Extract the [x, y] coordinate from the center of the cell holding the provided text.  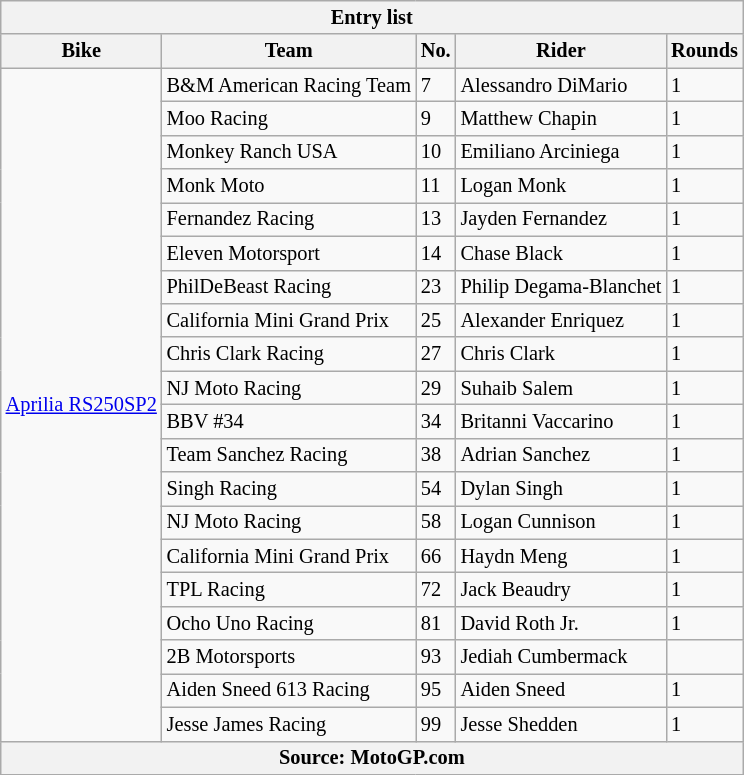
Logan Monk [562, 186]
7 [436, 85]
Ocho Uno Racing [289, 623]
Jediah Cumbermack [562, 657]
Monk Moto [289, 186]
TPL Racing [289, 589]
Source: MotoGP.com [372, 758]
81 [436, 623]
Aprilia RS250SP2 [82, 404]
38 [436, 455]
13 [436, 219]
23 [436, 287]
72 [436, 589]
B&M American Racing Team [289, 85]
95 [436, 690]
Eleven Motorsport [289, 253]
Haydn Meng [562, 556]
Team [289, 51]
Aiden Sneed 613 Racing [289, 690]
Fernandez Racing [289, 219]
Jack Beaudry [562, 589]
Team Sanchez Racing [289, 455]
Jesse James Racing [289, 724]
Chris Clark [562, 354]
Philip Degama-Blanchet [562, 287]
No. [436, 51]
11 [436, 186]
Alessandro DiMario [562, 85]
Emiliano Arciniega [562, 152]
Entry list [372, 17]
58 [436, 522]
2B Motorsports [289, 657]
Rider [562, 51]
Singh Racing [289, 489]
Matthew Chapin [562, 118]
34 [436, 421]
Bike [82, 51]
Chris Clark Racing [289, 354]
David Roth Jr. [562, 623]
99 [436, 724]
54 [436, 489]
Alexander Enriquez [562, 320]
Monkey Ranch USA [289, 152]
25 [436, 320]
29 [436, 388]
Dylan Singh [562, 489]
93 [436, 657]
Jesse Shedden [562, 724]
Chase Black [562, 253]
PhilDeBeast Racing [289, 287]
Rounds [704, 51]
Adrian Sanchez [562, 455]
Jayden Fernandez [562, 219]
9 [436, 118]
14 [436, 253]
10 [436, 152]
BBV #34 [289, 421]
Moo Racing [289, 118]
Suhaib Salem [562, 388]
27 [436, 354]
Aiden Sneed [562, 690]
66 [436, 556]
Britanni Vaccarino [562, 421]
Logan Cunnison [562, 522]
